Scan for the cell matching the given text and deliver its [x, y] coordinate at center. 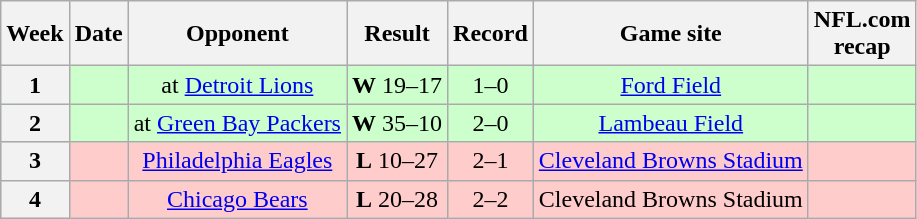
NFL.comrecap [862, 34]
1 [35, 85]
W 35–10 [396, 123]
W 19–17 [396, 85]
3 [35, 161]
1–0 [491, 85]
Game site [670, 34]
Record [491, 34]
L 20–28 [396, 199]
Ford Field [670, 85]
Chicago Bears [237, 199]
Opponent [237, 34]
2–2 [491, 199]
Result [396, 34]
4 [35, 199]
Week [35, 34]
2–1 [491, 161]
at Green Bay Packers [237, 123]
2 [35, 123]
Lambeau Field [670, 123]
2–0 [491, 123]
Date [98, 34]
L 10–27 [396, 161]
at Detroit Lions [237, 85]
Philadelphia Eagles [237, 161]
